Return the (x, y) coordinate for the center point of the cell that contains the specified text.  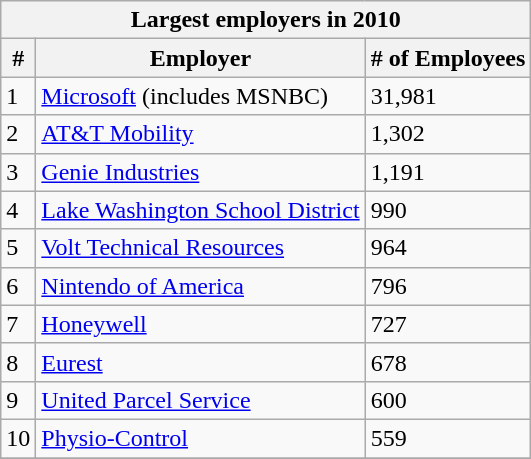
2 (18, 134)
4 (18, 210)
727 (448, 324)
# (18, 58)
Largest employers in 2010 (266, 20)
10 (18, 438)
5 (18, 248)
3 (18, 172)
Nintendo of America (200, 286)
Genie Industries (200, 172)
United Parcel Service (200, 400)
# of Employees (448, 58)
31,981 (448, 96)
Employer (200, 58)
990 (448, 210)
Eurest (200, 362)
9 (18, 400)
8 (18, 362)
Microsoft (includes MSNBC) (200, 96)
1,191 (448, 172)
600 (448, 400)
1,302 (448, 134)
AT&T Mobility (200, 134)
678 (448, 362)
1 (18, 96)
796 (448, 286)
964 (448, 248)
Volt Technical Resources (200, 248)
Physio-Control (200, 438)
559 (448, 438)
6 (18, 286)
7 (18, 324)
Honeywell (200, 324)
Lake Washington School District (200, 210)
